From the cell containing the given text, extract its center point as [x, y] coordinate. 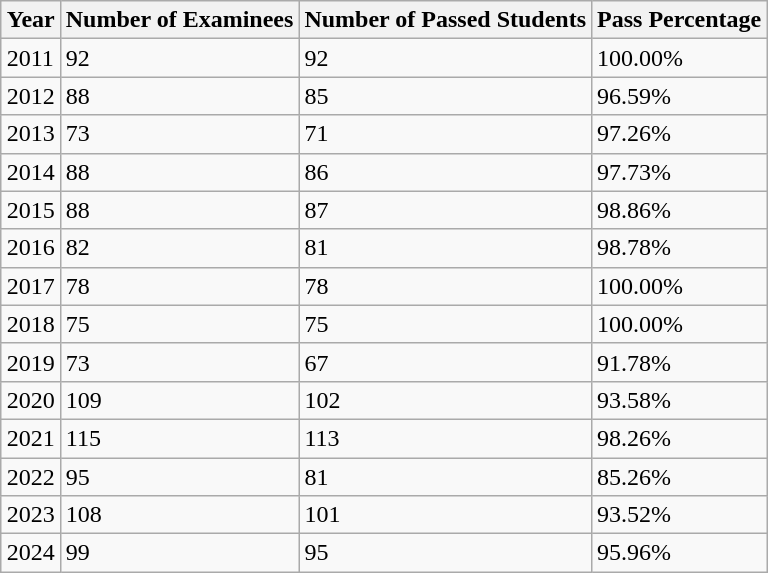
2018 [30, 324]
2024 [30, 553]
2023 [30, 515]
2020 [30, 400]
101 [446, 515]
98.86% [680, 210]
2019 [30, 362]
97.26% [680, 134]
93.52% [680, 515]
98.26% [680, 438]
2013 [30, 134]
Year [30, 20]
87 [446, 210]
97.73% [680, 172]
96.59% [680, 96]
71 [446, 134]
2015 [30, 210]
91.78% [680, 362]
2011 [30, 58]
2021 [30, 438]
113 [446, 438]
98.78% [680, 248]
108 [180, 515]
Number of Examinees [180, 20]
Number of Passed Students [446, 20]
95.96% [680, 553]
102 [446, 400]
2022 [30, 477]
93.58% [680, 400]
86 [446, 172]
67 [446, 362]
2017 [30, 286]
85.26% [680, 477]
109 [180, 400]
82 [180, 248]
Pass Percentage [680, 20]
115 [180, 438]
2012 [30, 96]
99 [180, 553]
2014 [30, 172]
85 [446, 96]
2016 [30, 248]
